Identify which cell holds the provided text, then report its (X, Y) central coordinate. 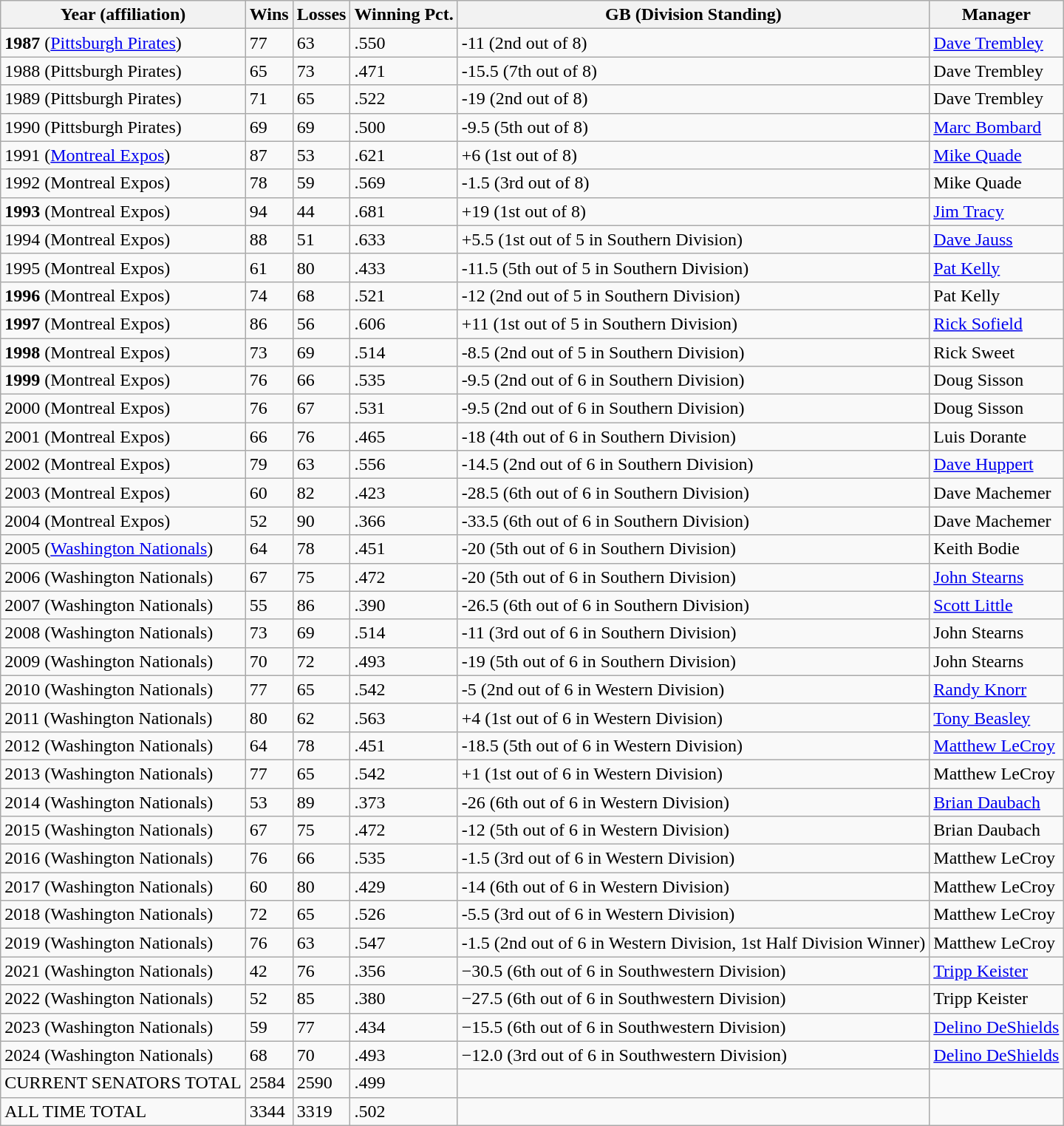
3344 (269, 1111)
88 (269, 239)
-14 (6th out of 6 in Western Division) (693, 887)
+1 (1st out of 6 in Western Division) (693, 774)
-14.5 (2nd out of 6 in Southern Division) (693, 465)
.569 (403, 183)
-26 (6th out of 6 in Western Division) (693, 802)
-1.5 (3rd out of 6 in Western Division) (693, 859)
2024 (Washington Nationals) (123, 1055)
.373 (403, 802)
-11 (2nd out of 8) (693, 43)
44 (321, 211)
56 (321, 324)
2015 (Washington Nationals) (123, 830)
.521 (403, 296)
Scott Little (996, 605)
-12 (5th out of 6 in Western Division) (693, 830)
1999 (Montreal Expos) (123, 381)
+19 (1st out of 8) (693, 211)
−12.0 (3rd out of 6 in Southwestern Division) (693, 1055)
3319 (321, 1111)
2012 (Washington Nationals) (123, 745)
-11.5 (5th out of 5 in Southern Division) (693, 267)
1992 (Montreal Expos) (123, 183)
2009 (Washington Nationals) (123, 661)
2006 (Washington Nationals) (123, 577)
Tony Beasley (996, 717)
2021 (Washington Nationals) (123, 971)
Luis Dorante (996, 437)
2022 (Washington Nationals) (123, 999)
2002 (Montreal Expos) (123, 465)
2016 (Washington Nationals) (123, 859)
.366 (403, 521)
Keith Bodie (996, 549)
.526 (403, 915)
-8.5 (2nd out of 5 in Southern Division) (693, 352)
.556 (403, 465)
−15.5 (6th out of 6 in Southwestern Division) (693, 1027)
1993 (Montreal Expos) (123, 211)
-11 (3rd out of 6 in Southern Division) (693, 633)
-1.5 (2nd out of 6 in Western Division, 1st Half Division Winner) (693, 943)
Year (affiliation) (123, 15)
79 (269, 465)
.434 (403, 1027)
.429 (403, 887)
-33.5 (6th out of 6 in Southern Division) (693, 521)
71 (269, 99)
74 (269, 296)
2008 (Washington Nationals) (123, 633)
−27.5 (6th out of 6 in Southwestern Division) (693, 999)
1996 (Montreal Expos) (123, 296)
.563 (403, 717)
1995 (Montreal Expos) (123, 267)
.531 (403, 409)
.499 (403, 1083)
2001 (Montreal Expos) (123, 437)
1994 (Montreal Expos) (123, 239)
2011 (Washington Nationals) (123, 717)
Rick Sofield (996, 324)
Randy Knorr (996, 689)
87 (269, 155)
2017 (Washington Nationals) (123, 887)
-19 (5th out of 6 in Southern Division) (693, 661)
+4 (1st out of 6 in Western Division) (693, 717)
.633 (403, 239)
2590 (321, 1083)
Winning Pct. (403, 15)
.356 (403, 971)
-18 (4th out of 6 in Southern Division) (693, 437)
.606 (403, 324)
1987 (Pittsburgh Pirates) (123, 43)
90 (321, 521)
.522 (403, 99)
2013 (Washington Nationals) (123, 774)
55 (269, 605)
1991 (Montreal Expos) (123, 155)
1988 (Pittsburgh Pirates) (123, 71)
GB (Division Standing) (693, 15)
-18.5 (5th out of 6 in Western Division) (693, 745)
-28.5 (6th out of 6 in Southern Division) (693, 493)
2019 (Washington Nationals) (123, 943)
-9.5 (5th out of 8) (693, 127)
ALL TIME TOTAL (123, 1111)
2010 (Washington Nationals) (123, 689)
2005 (Washington Nationals) (123, 549)
-12 (2nd out of 5 in Southern Division) (693, 296)
Marc Bombard (996, 127)
CURRENT SENATORS TOTAL (123, 1083)
.547 (403, 943)
2023 (Washington Nationals) (123, 1027)
1998 (Montreal Expos) (123, 352)
+5.5 (1st out of 5 in Southern Division) (693, 239)
.550 (403, 43)
-1.5 (3rd out of 8) (693, 183)
1990 (Pittsburgh Pirates) (123, 127)
.465 (403, 437)
.390 (403, 605)
−30.5 (6th out of 6 in Southwestern Division) (693, 971)
.502 (403, 1111)
-5.5 (3rd out of 6 in Western Division) (693, 915)
Wins (269, 15)
1997 (Montreal Expos) (123, 324)
.380 (403, 999)
2003 (Montreal Expos) (123, 493)
42 (269, 971)
1989 (Pittsburgh Pirates) (123, 99)
.423 (403, 493)
-26.5 (6th out of 6 in Southern Division) (693, 605)
2014 (Washington Nationals) (123, 802)
.681 (403, 211)
85 (321, 999)
.621 (403, 155)
Dave Huppert (996, 465)
Dave Jauss (996, 239)
Manager (996, 15)
.471 (403, 71)
51 (321, 239)
+6 (1st out of 8) (693, 155)
94 (269, 211)
-5 (2nd out of 6 in Western Division) (693, 689)
62 (321, 717)
2018 (Washington Nationals) (123, 915)
.500 (403, 127)
Losses (321, 15)
Rick Sweet (996, 352)
2007 (Washington Nationals) (123, 605)
82 (321, 493)
-15.5 (7th out of 8) (693, 71)
2584 (269, 1083)
-19 (2nd out of 8) (693, 99)
2004 (Montreal Expos) (123, 521)
Jim Tracy (996, 211)
.433 (403, 267)
89 (321, 802)
+11 (1st out of 5 in Southern Division) (693, 324)
2000 (Montreal Expos) (123, 409)
61 (269, 267)
